From the cell containing the given text, extract its center point as (X, Y) coordinate. 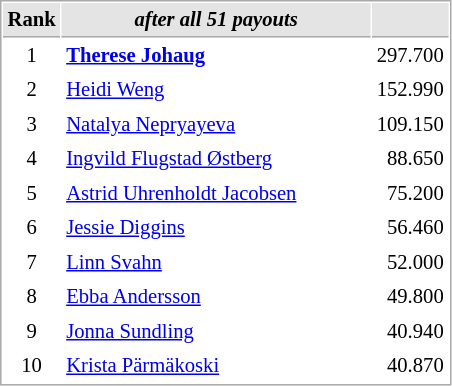
8 (32, 296)
Ingvild Flugstad Østberg (216, 158)
after all 51 payouts (216, 20)
4 (32, 158)
9 (32, 332)
52.000 (410, 262)
Jessie Diggins (216, 228)
Heidi Weng (216, 90)
5 (32, 194)
Natalya Nepryayeva (216, 124)
152.990 (410, 90)
2 (32, 90)
88.650 (410, 158)
56.460 (410, 228)
6 (32, 228)
40.940 (410, 332)
75.200 (410, 194)
10 (32, 366)
Krista Pärmäkoski (216, 366)
7 (32, 262)
Therese Johaug (216, 56)
Jonna Sundling (216, 332)
Rank (32, 20)
40.870 (410, 366)
3 (32, 124)
Astrid Uhrenholdt Jacobsen (216, 194)
1 (32, 56)
49.800 (410, 296)
Ebba Andersson (216, 296)
297.700 (410, 56)
Linn Svahn (216, 262)
109.150 (410, 124)
